Scan for the cell matching the given text and deliver its [X, Y] coordinate at center. 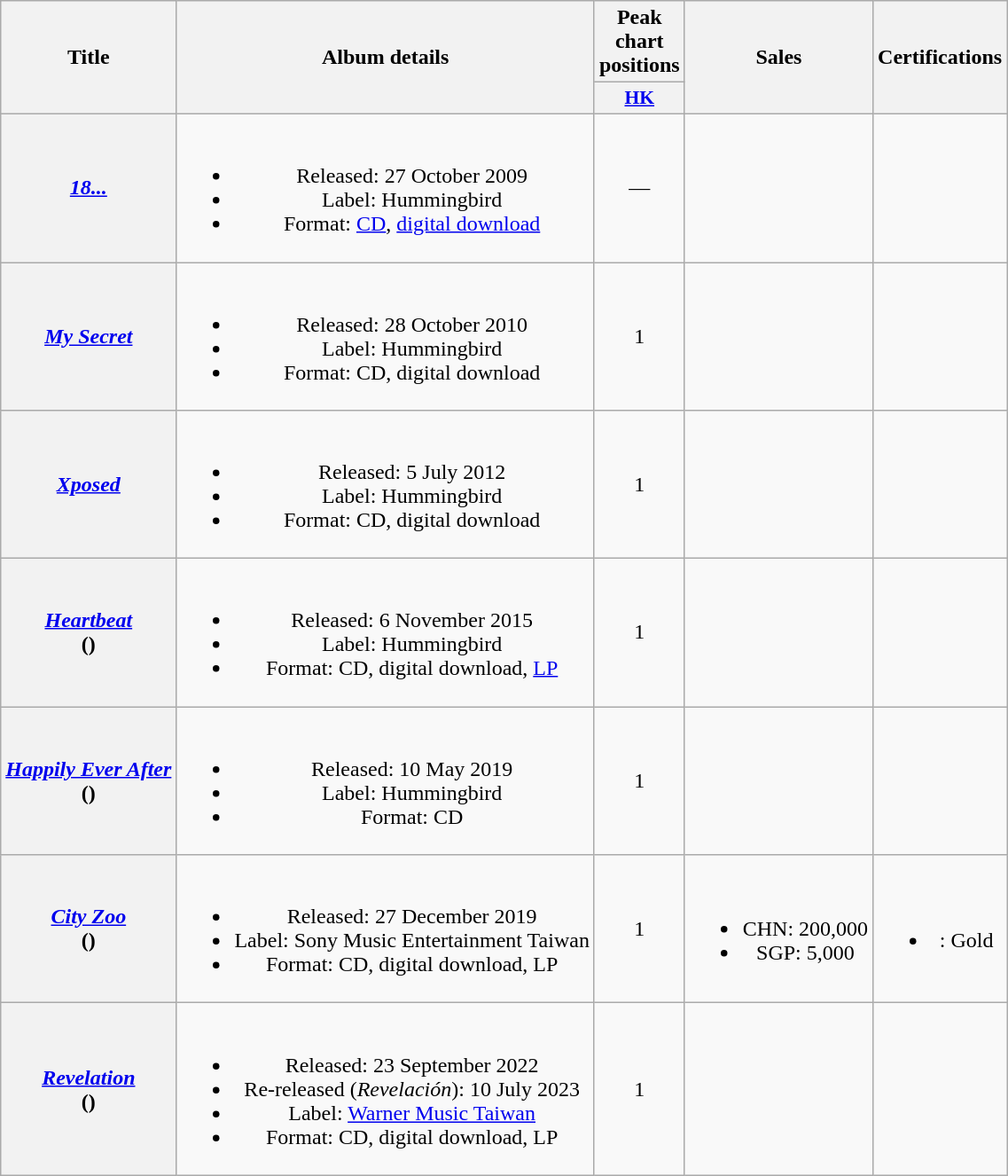
Released: 5 July 2012Label: HummingbirdFormat: CD, digital download [386, 484]
My Secret [89, 337]
Revelation() [89, 1089]
Released: 23 September 2022Re-released (Revelación): 10 July 2023Label: Warner Music TaiwanFormat: CD, digital download, LP [386, 1089]
HK [639, 98]
Released: 10 May 2019Label: HummingbirdFormat: CD [386, 780]
CHN: 200,000SGP: 5,000 [778, 929]
: Gold [940, 929]
Title [89, 58]
Released: 6 November 2015Label: HummingbirdFormat: CD, digital download, LP [386, 633]
Happily Ever After() [89, 780]
Peak chart positions [639, 42]
City Zoo() [89, 929]
Xposed [89, 484]
Sales [778, 58]
Released: 28 October 2010Label: HummingbirdFormat: CD, digital download [386, 337]
18... [89, 188]
Released: 27 October 2009Label: HummingbirdFormat: CD, digital download [386, 188]
Released: 27 December 2019Label: Sony Music Entertainment TaiwanFormat: CD, digital download, LP [386, 929]
Certifications [940, 58]
Heartbeat () [89, 633]
Album details [386, 58]
— [639, 188]
